Search for the cell housing the specified text and yield its (x, y) center coordinate. 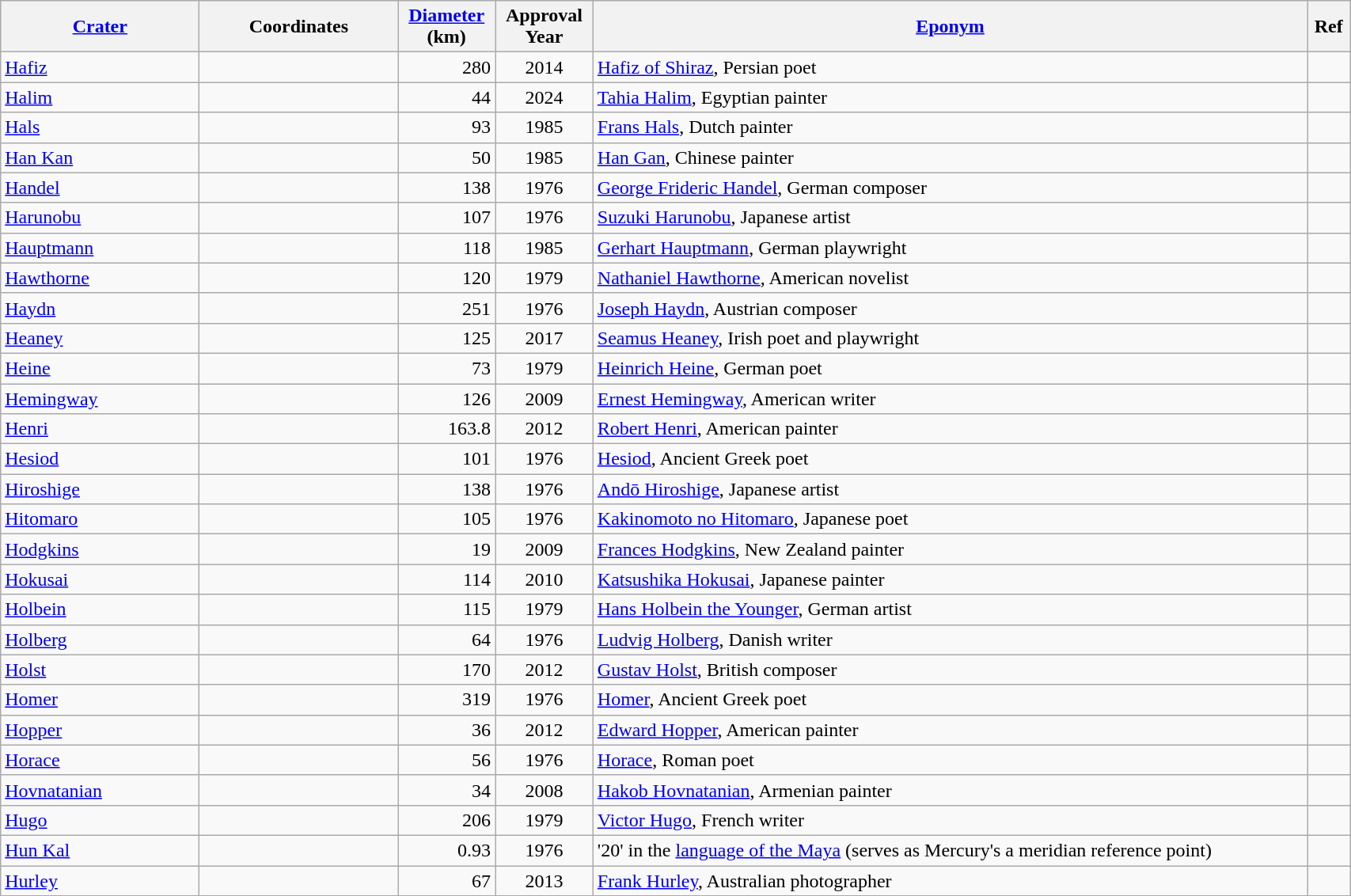
Heinrich Heine, German poet (950, 368)
Hiroshige (100, 489)
Edward Hopper, American painter (950, 730)
Hauptmann (100, 248)
Andō Hiroshige, Japanese artist (950, 489)
120 (446, 278)
Victor Hugo, French writer (950, 820)
56 (446, 760)
206 (446, 820)
101 (446, 459)
105 (446, 519)
Hitomaro (100, 519)
Katsushika Hokusai, Japanese painter (950, 579)
Halim (100, 97)
Ernest Hemingway, American writer (950, 398)
Hakob Hovnatanian, Armenian painter (950, 790)
0.93 (446, 850)
93 (446, 127)
Homer, Ancient Greek poet (950, 700)
Nathaniel Hawthorne, American novelist (950, 278)
50 (446, 158)
Han Kan (100, 158)
Henri (100, 429)
Hals (100, 127)
Hans Holbein the Younger, German artist (950, 609)
Holberg (100, 640)
Han Gan, Chinese painter (950, 158)
Kakinomoto no Hitomaro, Japanese poet (950, 519)
Hafiz (100, 67)
Hovnatanian (100, 790)
73 (446, 368)
Crater (100, 27)
280 (446, 67)
Haydn (100, 308)
2010 (545, 579)
115 (446, 609)
Ludvig Holberg, Danish writer (950, 640)
Tahia Halim, Egyptian painter (950, 97)
118 (446, 248)
Eponym (950, 27)
Hesiod (100, 459)
Holbein (100, 609)
Handel (100, 188)
Hawthorne (100, 278)
Suzuki Harunobu, Japanese artist (950, 218)
2008 (545, 790)
67 (446, 881)
163.8 (446, 429)
Seamus Heaney, Irish poet and playwright (950, 338)
36 (446, 730)
251 (446, 308)
Horace, Roman poet (950, 760)
'20' in the language of the Maya (serves as Mercury's a meridian reference point) (950, 850)
Frances Hodgkins, New Zealand painter (950, 549)
Hesiod, Ancient Greek poet (950, 459)
Hodgkins (100, 549)
Frans Hals, Dutch painter (950, 127)
Diameter(km) (446, 27)
Horace (100, 760)
Hugo (100, 820)
ApprovalYear (545, 27)
Harunobu (100, 218)
319 (446, 700)
Hun Kal (100, 850)
Ref (1329, 27)
Gustav Holst, British composer (950, 670)
Holst (100, 670)
Hopper (100, 730)
64 (446, 640)
2014 (545, 67)
Hurley (100, 881)
Robert Henri, American painter (950, 429)
Frank Hurley, Australian photographer (950, 881)
125 (446, 338)
107 (446, 218)
Hokusai (100, 579)
2017 (545, 338)
Hafiz of Shiraz, Persian poet (950, 67)
44 (446, 97)
126 (446, 398)
Joseph Haydn, Austrian composer (950, 308)
170 (446, 670)
19 (446, 549)
Coordinates (299, 27)
Hemingway (100, 398)
114 (446, 579)
Gerhart Hauptmann, German playwright (950, 248)
George Frideric Handel, German composer (950, 188)
Homer (100, 700)
34 (446, 790)
Heine (100, 368)
2024 (545, 97)
2013 (545, 881)
Heaney (100, 338)
